Extract the (X, Y) coordinate from the center of the cell holding the provided text.  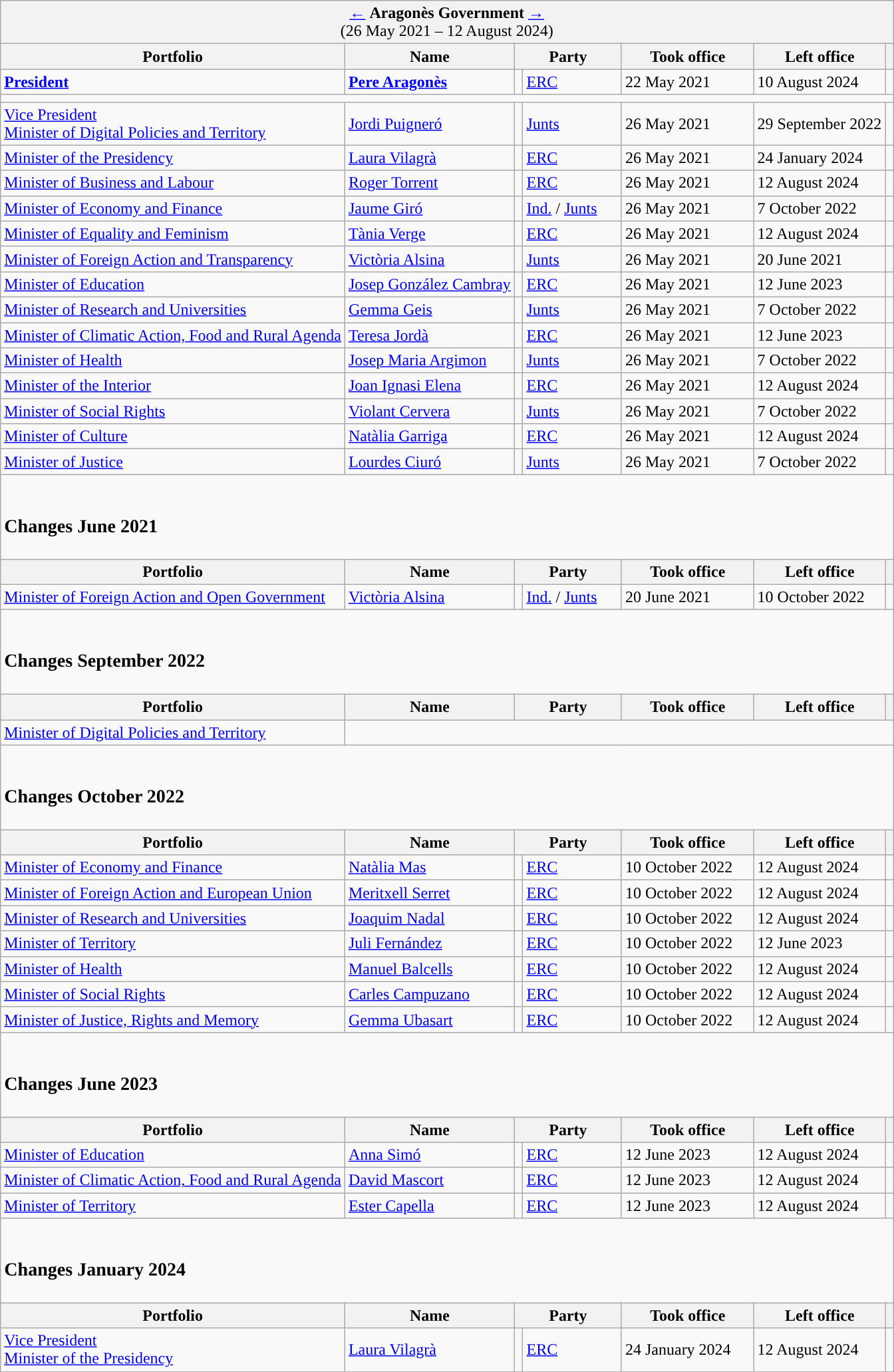
← Aragonès Government →(26 May 2021 – 12 August 2024) (447, 23)
Jordi Puigneró (430, 124)
Minister of Digital Policies and Territory (173, 733)
Changes June 2023 (447, 1074)
Josep González Cambray (430, 284)
Joan Ignasi Elena (430, 386)
David Mascort (430, 1180)
Natàlia Mas (430, 868)
Roger Torrent (430, 183)
Minister of Foreign Action and Transparency (173, 259)
Changes January 2024 (447, 1260)
Minister of Equality and Feminism (173, 234)
Violant Cervera (430, 411)
Minister of Business and Labour (173, 183)
Minister of the Presidency (173, 158)
Joaquim Nadal (430, 918)
Changes September 2022 (447, 652)
Minister of the Interior (173, 386)
Tània Verge (430, 234)
Minister of Justice, Rights and Memory (173, 1019)
Changes June 2021 (447, 516)
Manuel Balcells (430, 969)
Pere Aragonès (430, 82)
Gemma Geis (430, 309)
Teresa Jordà (430, 335)
10 August 2024 (819, 82)
Minister of Culture (173, 436)
Minister of Foreign Action and Open Government (173, 597)
Juli Fernández (430, 943)
Ester Capella (430, 1206)
Jaume Giró (430, 208)
Lourdes Ciuró (430, 462)
Natàlia Garriga (430, 436)
Meritxell Serret (430, 893)
Minister of Justice (173, 462)
Carles Campuzano (430, 994)
Minister of Foreign Action and European Union (173, 893)
President (173, 82)
Josep Maria Argimon (430, 361)
Vice PresidentMinister of Digital Policies and Territory (173, 124)
29 September 2022 (819, 124)
22 May 2021 (688, 82)
Gemma Ubasart (430, 1019)
Changes October 2022 (447, 788)
Vice PresidentMinister of the Presidency (173, 1349)
Anna Simó (430, 1155)
